Pinpoint the cell where the given text exists, returning its (X, Y) midpoint coordinate. 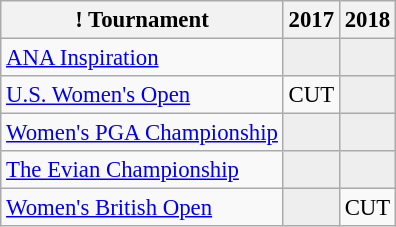
Women's British Open (142, 208)
2018 (367, 20)
ANA Inspiration (142, 58)
2017 (311, 20)
Women's PGA Championship (142, 133)
! Tournament (142, 20)
U.S. Women's Open (142, 95)
The Evian Championship (142, 170)
